Return [x, y] of the center of cell containing provided text 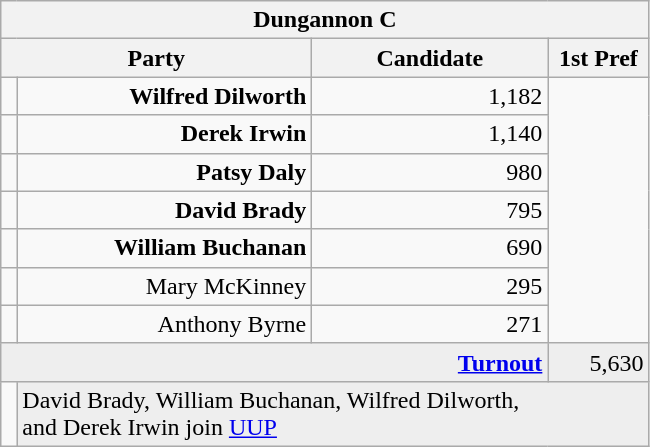
1st Pref [598, 58]
Dungannon C [325, 20]
Anthony Byrne [164, 324]
5,630 [598, 362]
Party [156, 58]
980 [430, 172]
295 [430, 286]
William Buchanan [164, 248]
Candidate [430, 58]
690 [430, 248]
David Brady [164, 210]
795 [430, 210]
David Brady, William Buchanan, Wilfred Dilworth, and Derek Irwin join UUP [333, 414]
Mary McKinney [164, 286]
Patsy Daly [164, 172]
1,140 [430, 134]
271 [430, 324]
Wilfred Dilworth [164, 96]
Turnout [274, 362]
Derek Irwin [164, 134]
1,182 [430, 96]
